For the text-containing cell, return its midpoint in (X, Y) coordinate format. 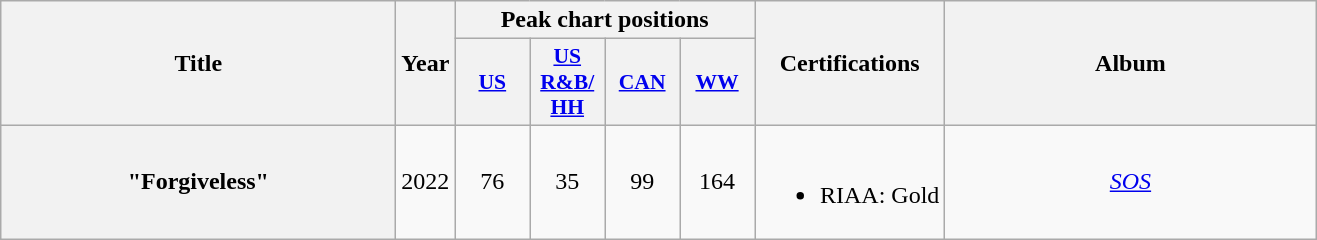
Album (1130, 64)
76 (492, 182)
USR&B/HH (568, 82)
Certifications (849, 64)
164 (718, 182)
2022 (426, 182)
99 (642, 182)
35 (568, 182)
US (492, 82)
CAN (642, 82)
Peak chart positions (605, 20)
Year (426, 64)
"Forgiveless" (198, 182)
SOS (1130, 182)
Title (198, 64)
WW (718, 82)
RIAA: Gold (849, 182)
